Pinpoint the cell where the given text exists, returning its (x, y) midpoint coordinate. 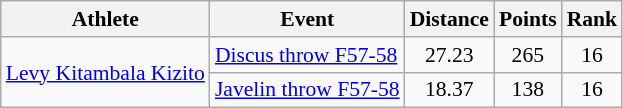
Event (308, 19)
Javelin throw F57-58 (308, 90)
18.37 (450, 90)
Athlete (106, 19)
138 (528, 90)
Levy Kitambala Kizito (106, 72)
Discus throw F57-58 (308, 55)
265 (528, 55)
Distance (450, 19)
Rank (592, 19)
Points (528, 19)
27.23 (450, 55)
